Extract the (x, y) coordinate from the center of the cell holding the provided text.  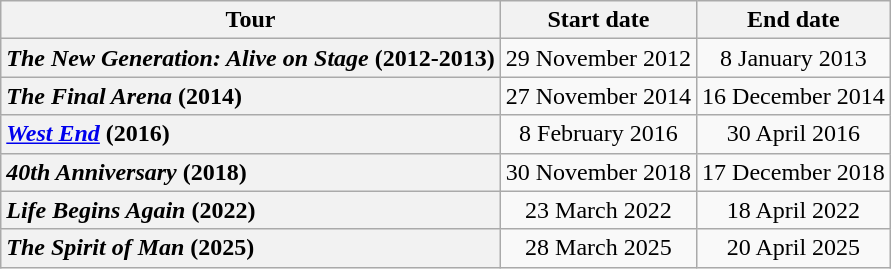
The Final Arena (2014) (250, 96)
17 December 2018 (794, 172)
20 April 2025 (794, 248)
27 November 2014 (598, 96)
Tour (250, 20)
40th Anniversary (2018) (250, 172)
18 April 2022 (794, 210)
West End (2016) (250, 134)
The New Generation: Alive on Stage (2012-2013) (250, 58)
28 March 2025 (598, 248)
23 March 2022 (598, 210)
8 January 2013 (794, 58)
30 April 2016 (794, 134)
8 February 2016 (598, 134)
Life Begins Again (2022) (250, 210)
End date (794, 20)
30 November 2018 (598, 172)
Start date (598, 20)
The Spirit of Man (2025) (250, 248)
29 November 2012 (598, 58)
16 December 2014 (794, 96)
